Extract the (x, y) coordinate from the center of the cell holding the provided text.  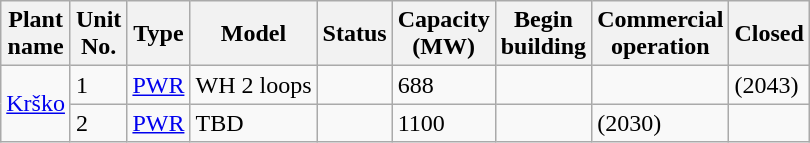
Krško (36, 104)
Beginbuilding (543, 34)
Capacity(MW) (444, 34)
(2030) (660, 123)
688 (444, 85)
(2043) (769, 85)
TBD (254, 123)
Status (354, 34)
Commercialoperation (660, 34)
2 (98, 123)
Plantname (36, 34)
Model (254, 34)
1 (98, 85)
1100 (444, 123)
Type (158, 34)
Closed (769, 34)
UnitNo. (98, 34)
WH 2 loops (254, 85)
